Search for the cell housing the specified text and yield its [x, y] center coordinate. 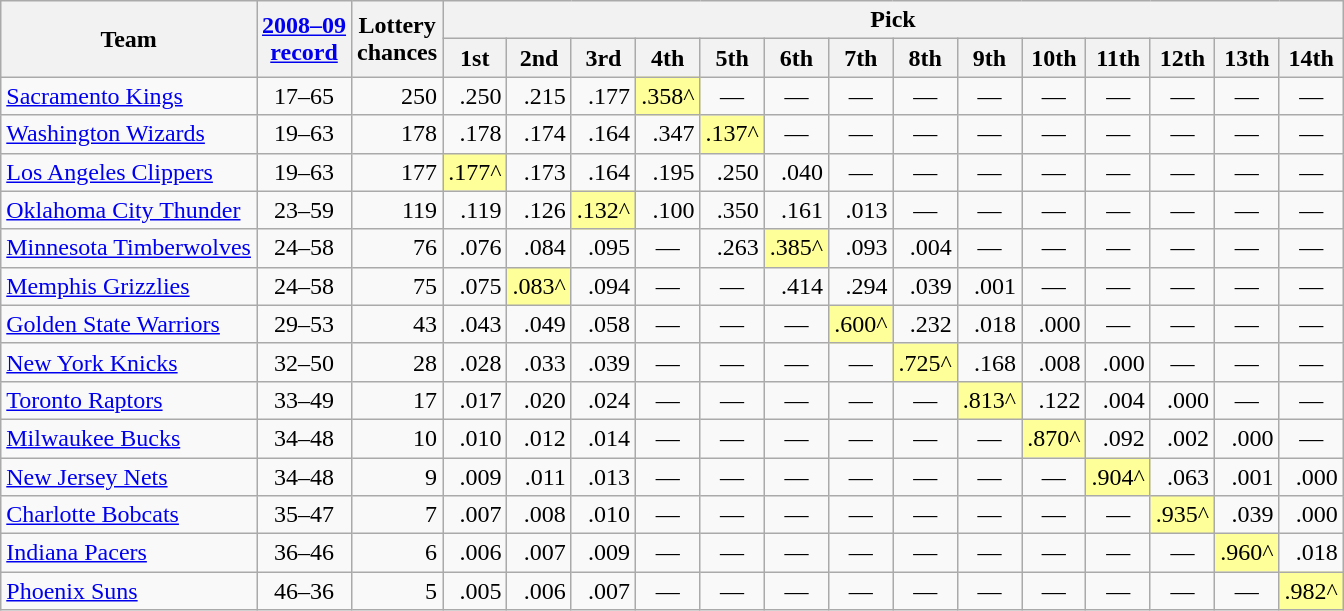
.173 [539, 172]
.177^ [475, 172]
.870^ [1054, 438]
.002 [1182, 438]
.178 [475, 134]
Milwaukee Bucks [129, 438]
.177 [603, 96]
.232 [925, 324]
8th [925, 58]
.020 [539, 400]
Phoenix Suns [129, 591]
177 [398, 172]
17–65 [304, 96]
.137^ [732, 134]
Minnesota Timberwolves [129, 248]
7 [398, 515]
New Jersey Nets [129, 477]
Pick [894, 20]
12th [1182, 58]
.043 [475, 324]
.028 [475, 362]
6 [398, 553]
.126 [539, 210]
.347 [668, 134]
23–59 [304, 210]
35–47 [304, 515]
.094 [603, 286]
.935^ [1182, 515]
.195 [668, 172]
.358^ [668, 96]
.174 [539, 134]
75 [398, 286]
43 [398, 324]
178 [398, 134]
4th [668, 58]
28 [398, 362]
29–53 [304, 324]
.063 [1182, 477]
.122 [1054, 400]
76 [398, 248]
.011 [539, 477]
250 [398, 96]
6th [796, 58]
.005 [475, 591]
.012 [539, 438]
10 [398, 438]
.350 [732, 210]
5 [398, 591]
.095 [603, 248]
Sacramento Kings [129, 96]
.092 [1118, 438]
.058 [603, 324]
2nd [539, 58]
.414 [796, 286]
.725^ [925, 362]
.083^ [539, 286]
119 [398, 210]
10th [1054, 58]
.161 [796, 210]
11th [1118, 58]
9th [989, 58]
.075 [475, 286]
.024 [603, 400]
46–36 [304, 591]
Memphis Grizzlies [129, 286]
.904^ [1118, 477]
17 [398, 400]
5th [732, 58]
Washington Wizards [129, 134]
.033 [539, 362]
.084 [539, 248]
33–49 [304, 400]
.093 [861, 248]
.263 [732, 248]
1st [475, 58]
Toronto Raptors [129, 400]
.049 [539, 324]
.982^ [1311, 591]
.294 [861, 286]
.119 [475, 210]
13th [1247, 58]
New York Knicks [129, 362]
32–50 [304, 362]
.168 [989, 362]
2008–09record [304, 39]
Golden State Warriors [129, 324]
.813^ [989, 400]
.040 [796, 172]
Los Angeles Clippers [129, 172]
.600^ [861, 324]
Charlotte Bobcats [129, 515]
.385^ [796, 248]
.960^ [1247, 553]
Team [129, 39]
Lotterychances [398, 39]
3rd [603, 58]
.076 [475, 248]
.132^ [603, 210]
Indiana Pacers [129, 553]
Oklahoma City Thunder [129, 210]
.100 [668, 210]
.017 [475, 400]
.014 [603, 438]
36–46 [304, 553]
.215 [539, 96]
7th [861, 58]
9 [398, 477]
14th [1311, 58]
